Scan for the cell matching the given text and deliver its (x, y) coordinate at center. 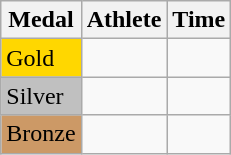
Medal (41, 20)
Time (199, 20)
Silver (41, 96)
Gold (41, 58)
Athlete (124, 20)
Bronze (41, 134)
